Scan for the cell matching the given text and deliver its [x, y] coordinate at center. 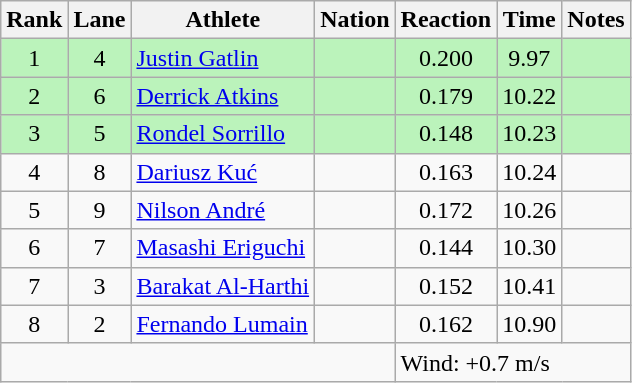
Wind: +0.7 m/s [512, 362]
9.97 [530, 58]
0.152 [446, 286]
Athlete [223, 20]
Nation [355, 20]
Masashi Eriguchi [223, 248]
10.26 [530, 210]
10.30 [530, 248]
Barakat Al-Harthi [223, 286]
0.148 [446, 134]
0.179 [446, 96]
0.172 [446, 210]
Notes [596, 20]
Rondel Sorrillo [223, 134]
0.162 [446, 324]
Justin Gatlin [223, 58]
10.22 [530, 96]
Rank [34, 20]
Fernando Lumain [223, 324]
0.144 [446, 248]
Derrick Atkins [223, 96]
1 [34, 58]
10.23 [530, 134]
0.200 [446, 58]
Time [530, 20]
10.90 [530, 324]
Nilson André [223, 210]
Lane [100, 20]
0.163 [446, 172]
10.24 [530, 172]
Dariusz Kuć [223, 172]
Reaction [446, 20]
10.41 [530, 286]
9 [100, 210]
